Locate the cell with the specified text and output its [x, y] center coordinate. 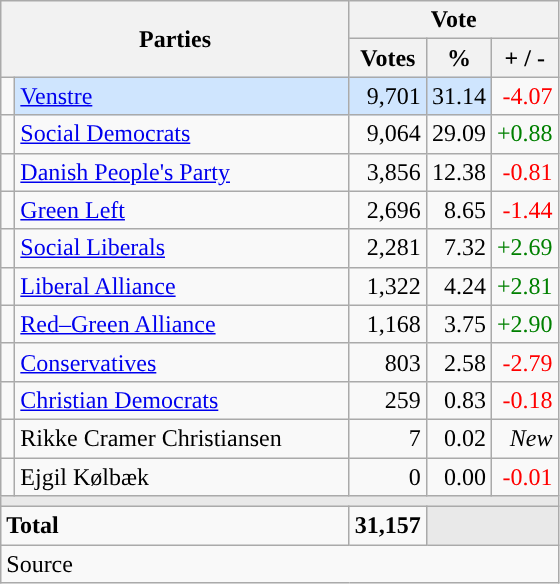
-2.79 [524, 362]
29.09 [458, 134]
0.02 [458, 438]
9,064 [388, 134]
+ / - [524, 58]
+2.90 [524, 324]
7.32 [458, 248]
31,157 [388, 526]
Christian Democrats [182, 400]
2,281 [388, 248]
Source [280, 564]
0.00 [458, 477]
Social Democrats [182, 134]
-1.44 [524, 210]
Liberal Alliance [182, 286]
2,696 [388, 210]
Ejgil Kølbæk [182, 477]
New [524, 438]
% [458, 58]
Green Left [182, 210]
803 [388, 362]
Parties [176, 39]
-0.18 [524, 400]
7 [388, 438]
259 [388, 400]
3.75 [458, 324]
Votes [388, 58]
0 [388, 477]
9,701 [388, 96]
Vote [454, 20]
Social Liberals [182, 248]
Conservatives [182, 362]
+2.81 [524, 286]
12.38 [458, 172]
Venstre [182, 96]
Danish People's Party [182, 172]
1,168 [388, 324]
-0.81 [524, 172]
-0.01 [524, 477]
Rikke Cramer Christiansen [182, 438]
31.14 [458, 96]
4.24 [458, 286]
2.58 [458, 362]
1,322 [388, 286]
3,856 [388, 172]
Red–Green Alliance [182, 324]
+0.88 [524, 134]
Total [176, 526]
8.65 [458, 210]
0.83 [458, 400]
+2.69 [524, 248]
-4.07 [524, 96]
